Scan for the cell matching the given text and deliver its [X, Y] coordinate at center. 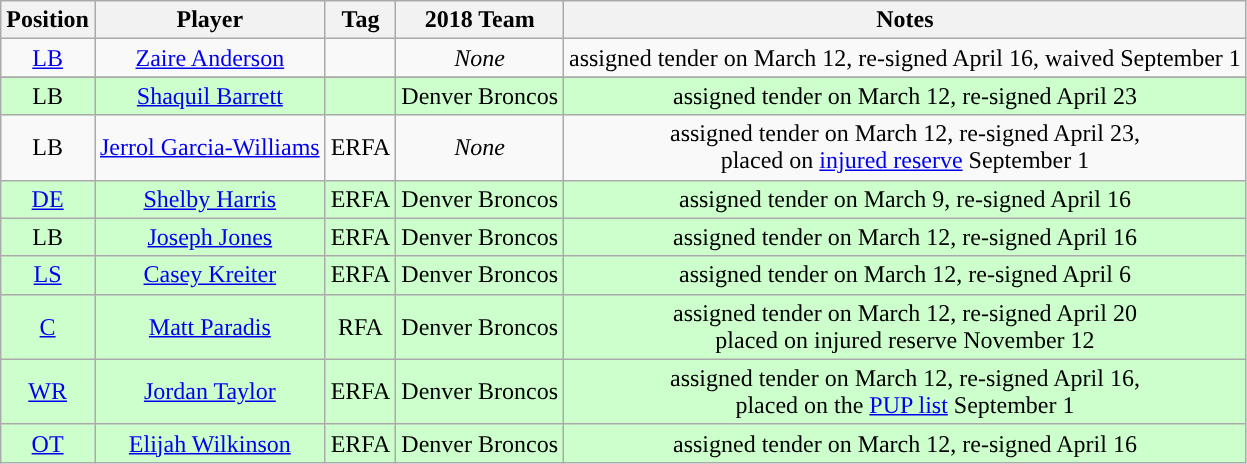
assigned tender on March 12, re-signed April 20placed on injured reserve November 12 [906, 326]
assigned tender on March 12, re-signed April 23 [906, 96]
RFA [360, 326]
Joseph Jones [210, 237]
Tag [360, 20]
Notes [906, 20]
C [48, 326]
Matt Paradis [210, 326]
assigned tender on March 12, re-signed April 16,placed on the PUP list September 1 [906, 392]
LS [48, 275]
assigned tender on March 12, re-signed April 23,placed on injured reserve September 1 [906, 148]
Position [48, 20]
Jerrol Garcia-Williams [210, 148]
OT [48, 443]
assigned tender on March 12, re-signed April 16, waived September 1 [906, 58]
Jordan Taylor [210, 392]
Player [210, 20]
Shelby Harris [210, 199]
WR [48, 392]
2018 Team [480, 20]
Casey Kreiter [210, 275]
assigned tender on March 9, re-signed April 16 [906, 199]
Shaquil Barrett [210, 96]
assigned tender on March 12, re-signed April 6 [906, 275]
Elijah Wilkinson [210, 443]
Zaire Anderson [210, 58]
DE [48, 199]
